Capture the cell that displays the provided text and extract its [x, y] central coordinate. 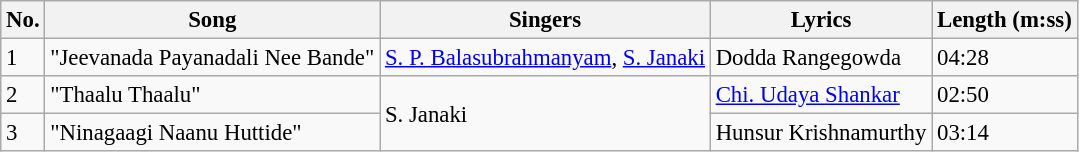
Song [212, 20]
Lyrics [820, 20]
"Thaalu Thaalu" [212, 95]
Dodda Rangegowda [820, 58]
S. Janaki [546, 114]
Hunsur Krishnamurthy [820, 133]
Length (m:ss) [1004, 20]
Singers [546, 20]
03:14 [1004, 133]
3 [23, 133]
S. P. Balasubrahmanyam, S. Janaki [546, 58]
Chi. Udaya Shankar [820, 95]
2 [23, 95]
"Ninagaagi Naanu Huttide" [212, 133]
02:50 [1004, 95]
04:28 [1004, 58]
"Jeevanada Payanadali Nee Bande" [212, 58]
No. [23, 20]
1 [23, 58]
